Extract the [x, y] coordinate from the center of the cell holding the provided text.  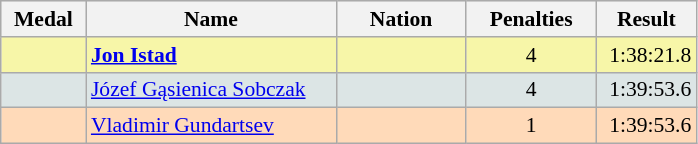
Medal [44, 19]
Name [211, 19]
1 [531, 126]
Józef Gąsienica Sobczak [211, 90]
1:38:21.8 [646, 55]
Nation [401, 19]
Jon Istad [211, 55]
Penalties [531, 19]
Vladimir Gundartsev [211, 126]
Result [646, 19]
